Locate the cell with the specified text and output its [x, y] center coordinate. 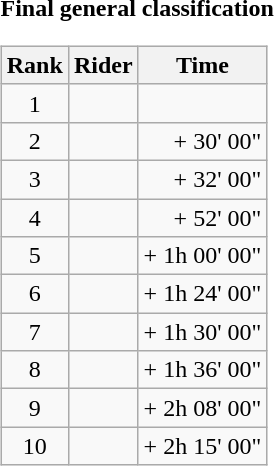
Time [202, 65]
3 [34, 179]
+ 1h 24' 00" [202, 294]
5 [34, 256]
+ 1h 36' 00" [202, 370]
1 [34, 103]
+ 32' 00" [202, 179]
+ 30' 00" [202, 141]
7 [34, 332]
+ 2h 15' 00" [202, 446]
Rank [34, 65]
6 [34, 294]
Rider [103, 65]
+ 1h 00' 00" [202, 256]
2 [34, 141]
10 [34, 446]
+ 1h 30' 00" [202, 332]
8 [34, 370]
9 [34, 408]
+ 52' 00" [202, 217]
4 [34, 217]
+ 2h 08' 00" [202, 408]
